Locate the cell with the specified text and output its [x, y] center coordinate. 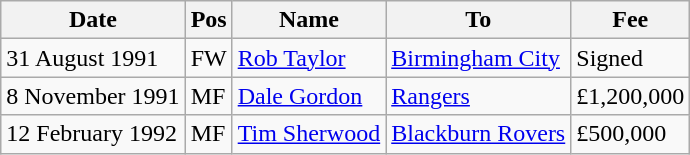
To [478, 20]
Rangers [478, 96]
Rob Taylor [309, 58]
Date [93, 20]
Blackburn Rovers [478, 134]
Signed [630, 58]
Pos [208, 20]
£1,200,000 [630, 96]
Tim Sherwood [309, 134]
FW [208, 58]
12 February 1992 [93, 134]
Dale Gordon [309, 96]
31 August 1991 [93, 58]
Name [309, 20]
8 November 1991 [93, 96]
£500,000 [630, 134]
Birmingham City [478, 58]
Fee [630, 20]
